Detect which cell encompasses the target text, then output its [X, Y] center coordinate. 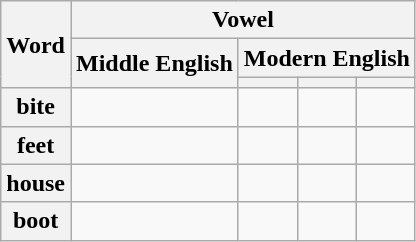
Vowel [242, 20]
house [36, 183]
Middle English [154, 64]
Modern English [326, 58]
bite [36, 107]
boot [36, 221]
Word [36, 44]
feet [36, 145]
